Locate the cell with the specified text and output its [X, Y] center coordinate. 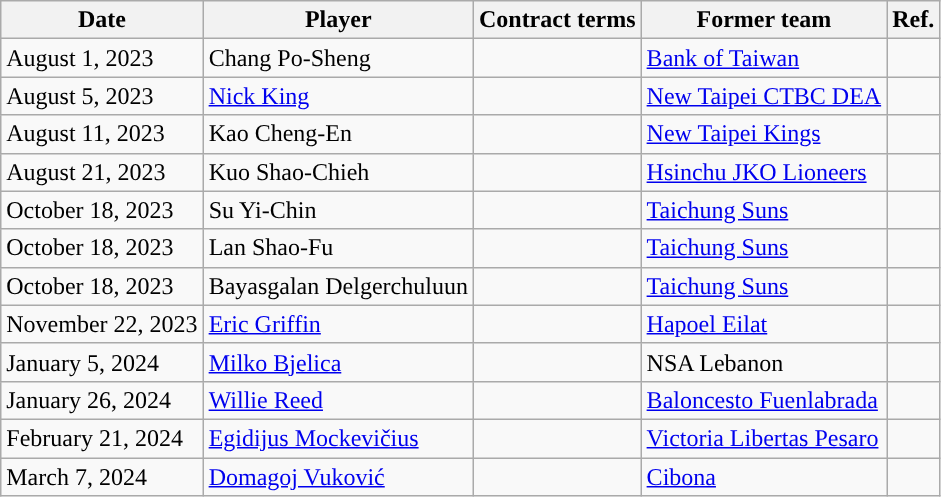
February 21, 2024 [102, 438]
August 21, 2023 [102, 172]
Date [102, 20]
Victoria Libertas Pesaro [764, 438]
Player [338, 20]
Milko Bjelica [338, 362]
August 5, 2023 [102, 96]
Willie Reed [338, 400]
November 22, 2023 [102, 324]
Contract terms [557, 20]
Bank of Taiwan [764, 58]
Former team [764, 20]
January 5, 2024 [102, 362]
January 26, 2024 [102, 400]
NSA Lebanon [764, 362]
Ref. [914, 20]
New Taipei Kings [764, 134]
Kao Cheng-En [338, 134]
Baloncesto Fuenlabrada [764, 400]
Hsinchu JKO Lioneers [764, 172]
Kuo Shao-Chieh [338, 172]
Bayasgalan Delgerchuluun [338, 286]
Chang Po-Sheng [338, 58]
Hapoel Eilat [764, 324]
August 1, 2023 [102, 58]
Egidijus Mockevičius [338, 438]
August 11, 2023 [102, 134]
Nick King [338, 96]
Su Yi-Chin [338, 210]
Domagoj Vuković [338, 477]
New Taipei CTBC DEA [764, 96]
Eric Griffin [338, 324]
Cibona [764, 477]
Lan Shao-Fu [338, 248]
March 7, 2024 [102, 477]
